Capture the cell that displays the provided text and extract its [X, Y] central coordinate. 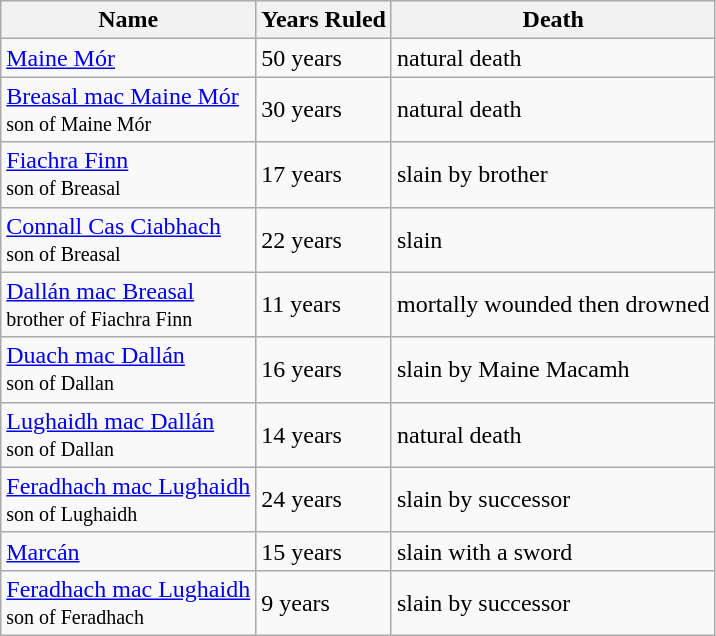
Marcán [128, 551]
22 years [324, 240]
Years Ruled [324, 20]
15 years [324, 551]
16 years [324, 370]
slain with a sword [553, 551]
17 years [324, 174]
Feradhach mac Lughaidhson of Lughaidh [128, 500]
Death [553, 20]
Maine Mór [128, 58]
14 years [324, 434]
Connall Cas Ciabhachson of Breasal [128, 240]
Dallán mac Breasalbrother of Fiachra Finn [128, 304]
11 years [324, 304]
Fiachra Finnson of Breasal [128, 174]
slain [553, 240]
Breasal mac Maine Mórson of Maine Mór [128, 110]
30 years [324, 110]
24 years [324, 500]
Feradhach mac Lughaidhson of Feradhach [128, 602]
Lughaidh mac Dallánson of Dallan [128, 434]
Duach mac Dallánson of Dallan [128, 370]
Name [128, 20]
slain by Maine Macamh [553, 370]
50 years [324, 58]
mortally wounded then drowned [553, 304]
9 years [324, 602]
slain by brother [553, 174]
